For the text-containing cell, return its midpoint in (X, Y) coordinate format. 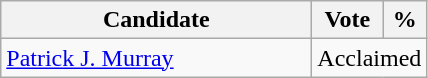
Patrick J. Murray (156, 58)
% (405, 20)
Acclaimed (370, 58)
Candidate (156, 20)
Vote (348, 20)
